Find where the given text appears and provide that cell's center as (x, y) coordinate. 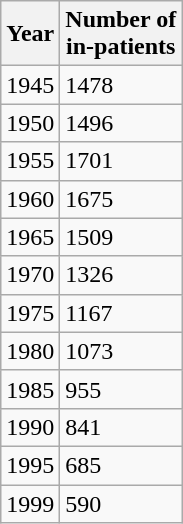
590 (121, 503)
1995 (30, 465)
1960 (30, 199)
1496 (121, 123)
1675 (121, 199)
1509 (121, 237)
1985 (30, 389)
1073 (121, 351)
1980 (30, 351)
841 (121, 427)
1326 (121, 275)
1945 (30, 85)
1990 (30, 427)
1167 (121, 313)
685 (121, 465)
1955 (30, 161)
955 (121, 389)
1970 (30, 275)
1975 (30, 313)
1701 (121, 161)
Year (30, 34)
1950 (30, 123)
1999 (30, 503)
1478 (121, 85)
1965 (30, 237)
Number ofin-patients (121, 34)
